Detect which cell encompasses the target text, then output its [X, Y] center coordinate. 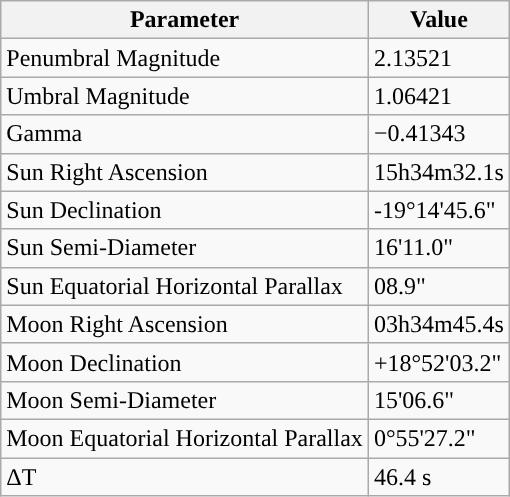
46.4 s [438, 477]
15'06.6" [438, 400]
Umbral Magnitude [185, 96]
Sun Equatorial Horizontal Parallax [185, 286]
-19°14'45.6" [438, 210]
0°55'27.2" [438, 438]
03h34m45.4s [438, 324]
Parameter [185, 20]
Penumbral Magnitude [185, 58]
Gamma [185, 134]
08.9" [438, 286]
Sun Declination [185, 210]
Moon Right Ascension [185, 324]
1.06421 [438, 96]
Value [438, 20]
15h34m32.1s [438, 172]
Moon Semi-Diameter [185, 400]
+18°52'03.2" [438, 362]
Sun Semi-Diameter [185, 248]
Moon Equatorial Horizontal Parallax [185, 438]
ΔT [185, 477]
−0.41343 [438, 134]
16'11.0" [438, 248]
2.13521 [438, 58]
Moon Declination [185, 362]
Sun Right Ascension [185, 172]
